Provide the [X, Y] coordinate of the cell's center where the given text is located.  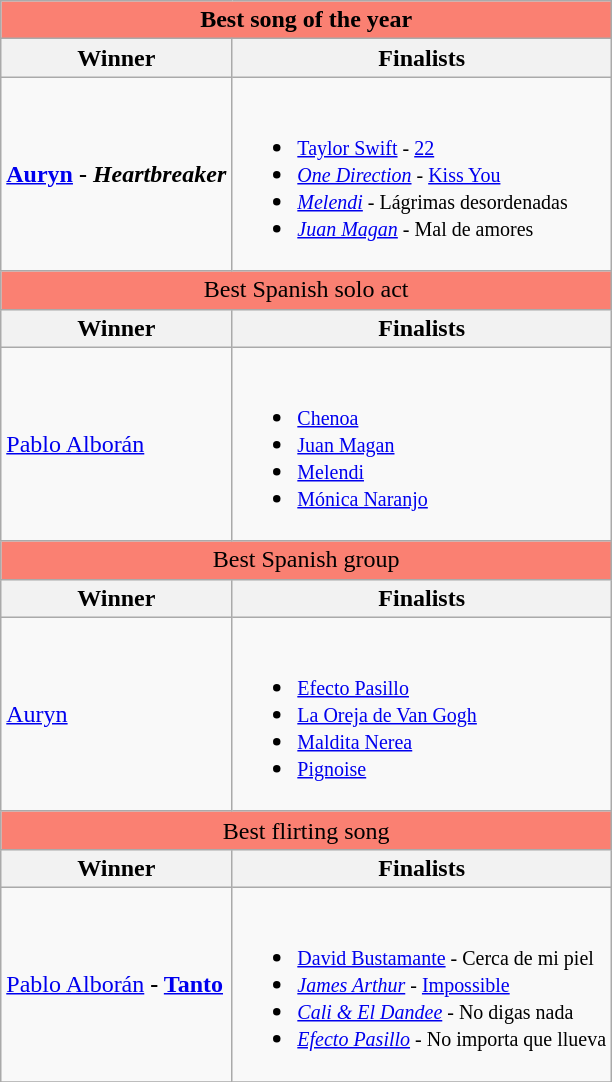
Best song of the year [306, 20]
David Bustamante - Cerca de mi pielJames Arthur - ImpossibleCali & El Dandee - No digas nadaEfecto Pasillo - No importa que llueva [422, 984]
Auryn - Heartbreaker [116, 174]
ChenoaJuan MaganMelendiMónica Naranjo [422, 444]
Best flirting song [306, 830]
Auryn [116, 714]
Pablo Alborán - Tanto [116, 984]
Best Spanish group [306, 560]
Pablo Alborán [116, 444]
Taylor Swift - 22One Direction - Kiss YouMelendi - Lágrimas desordenadasJuan Magan - Mal de amores [422, 174]
Efecto PasilloLa Oreja de Van GoghMaldita NereaPignoise [422, 714]
Best Spanish solo act [306, 290]
